Return the (X, Y) coordinate for the center point of the cell that contains the specified text.  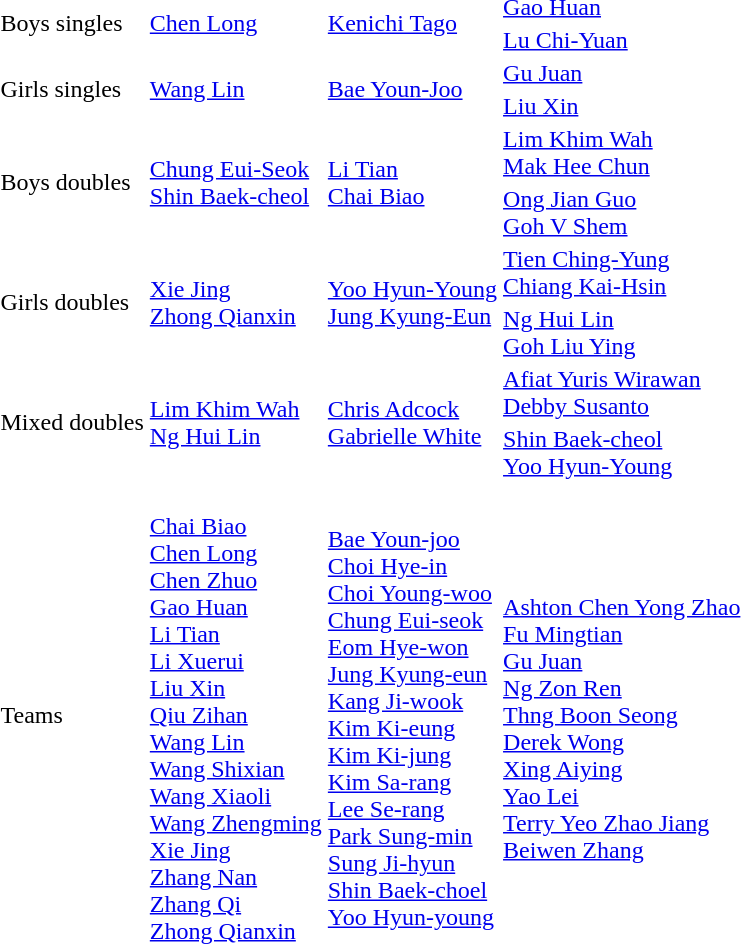
Yoo Hyun-Young Jung Kyung-Eun (412, 302)
Li Tian Chai Biao (412, 182)
Xie Jing Zhong Qianxin (236, 302)
Chung Eui-Seok Shin Baek-cheol (236, 182)
Chris Adcock Gabrielle White (412, 422)
Lim Khim Wah Ng Hui Lin (236, 422)
Bae Youn-Joo (412, 90)
Wang Lin (236, 90)
